Find where the given text appears and provide that cell's center as (X, Y) coordinate. 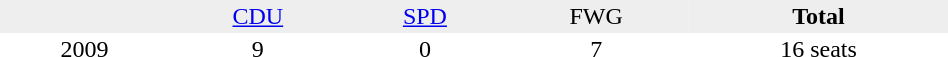
SPD (426, 16)
CDU (258, 16)
Total (818, 16)
FWG (596, 16)
